Search for the cell housing the specified text and yield its [X, Y] center coordinate. 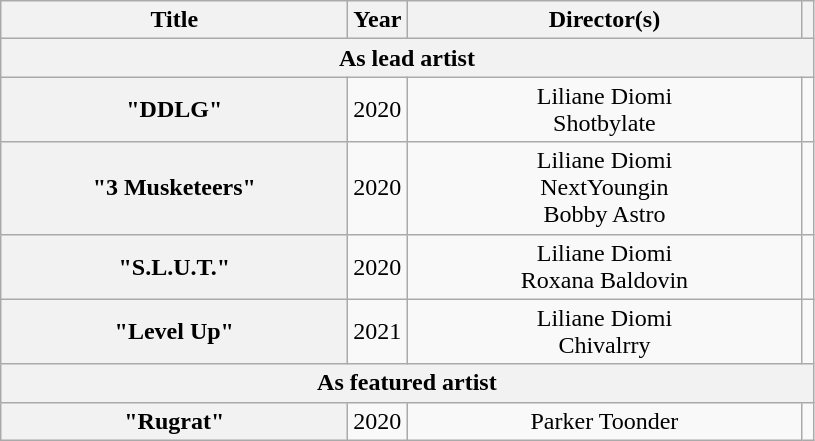
2021 [378, 332]
Liliane DiomiNextYounginBobby Astro [604, 188]
Parker Toonder [604, 421]
Liliane DiomiShotbylate [604, 110]
"Rugrat" [174, 421]
"3 Musketeers" [174, 188]
Liliane DiomiRoxana Baldovin [604, 266]
"Level Up" [174, 332]
As featured artist [407, 383]
Liliane DiomiChivalrry [604, 332]
"DDLG" [174, 110]
"S.L.U.T." [174, 266]
Director(s) [604, 20]
As lead artist [407, 58]
Year [378, 20]
Title [174, 20]
